Locate the cell with the specified text and output its [x, y] center coordinate. 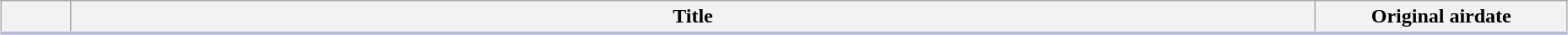
Original airdate [1441, 17]
Title [693, 17]
